Extract the [x, y] coordinate from the center of the cell holding the provided text.  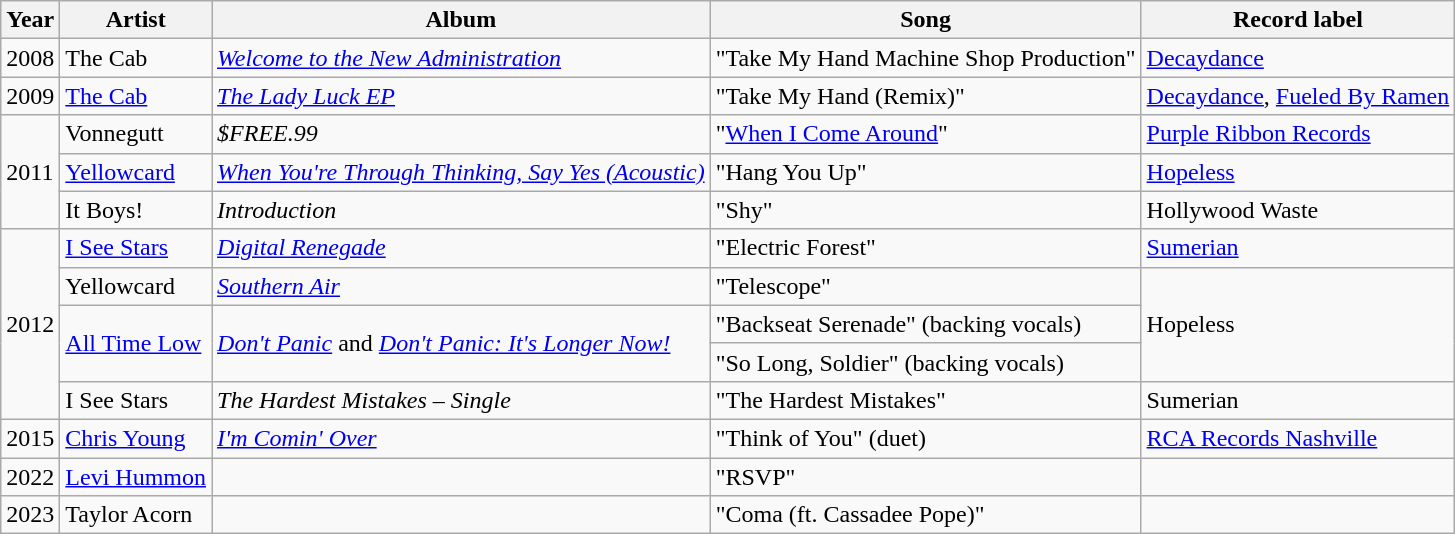
"Take My Hand Machine Shop Production" [926, 58]
"Take My Hand (Remix)" [926, 96]
$FREE.99 [462, 134]
The Hardest Mistakes – Single [462, 400]
I'm Comin' Over [462, 438]
Introduction [462, 210]
Artist [136, 20]
It Boys! [136, 210]
"Backseat Serenade" (backing vocals) [926, 324]
Record label [1298, 20]
"Electric Forest" [926, 248]
Levi Hummon [136, 477]
Welcome to the New Administration [462, 58]
2009 [30, 96]
"So Long, Soldier" (backing vocals) [926, 362]
RCA Records Nashville [1298, 438]
"When I Come Around" [926, 134]
2015 [30, 438]
Southern Air [462, 286]
Song [926, 20]
2008 [30, 58]
The Lady Luck EP [462, 96]
Year [30, 20]
Taylor Acorn [136, 515]
"Shy" [926, 210]
"Coma (ft. Cassadee Pope)" [926, 515]
"The Hardest Mistakes" [926, 400]
Purple Ribbon Records [1298, 134]
Decaydance [1298, 58]
Don't Panic and Don't Panic: It's Longer Now! [462, 343]
All Time Low [136, 343]
When You're Through Thinking, Say Yes (Acoustic) [462, 172]
Decaydance, Fueled By Ramen [1298, 96]
Chris Young [136, 438]
"Hang You Up" [926, 172]
"Think of You" (duet) [926, 438]
2022 [30, 477]
"Telescope" [926, 286]
2012 [30, 324]
Vonnegutt [136, 134]
Hollywood Waste [1298, 210]
Album [462, 20]
2023 [30, 515]
2011 [30, 172]
"RSVP" [926, 477]
Digital Renegade [462, 248]
